Return the [x, y] coordinate for the center point of the cell that contains the specified text.  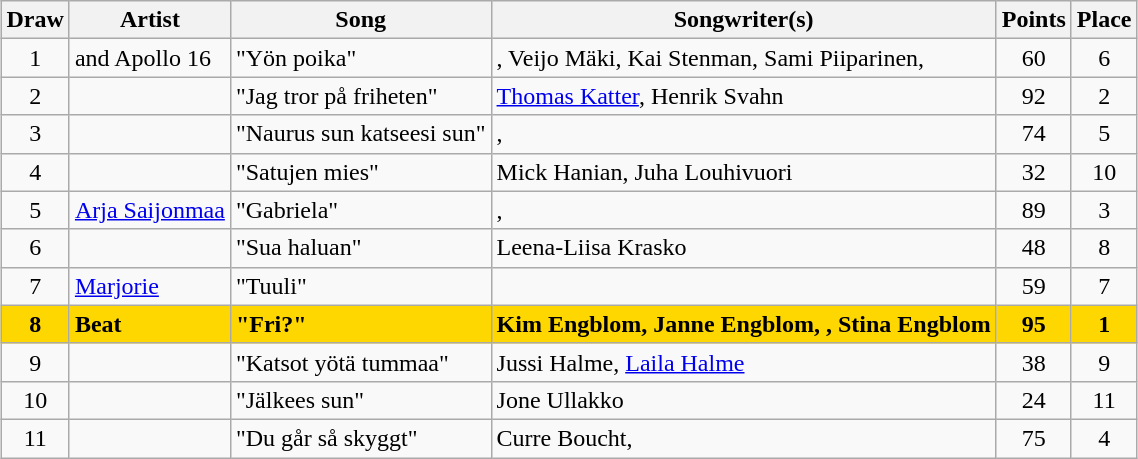
"Jälkees sun" [360, 400]
48 [1034, 248]
Thomas Katter, Henrik Svahn [744, 96]
"Naurus sun katseesi sun" [360, 134]
"Du går så skyggt" [360, 438]
"Satujen mies" [360, 172]
and Apollo 16 [150, 58]
Draw [35, 20]
92 [1034, 96]
Marjorie [150, 286]
59 [1034, 286]
"Fri?" [360, 324]
Artist [150, 20]
Jone Ullakko [744, 400]
Song [360, 20]
"Sua haluan" [360, 248]
32 [1034, 172]
38 [1034, 362]
"Jag tror på friheten" [360, 96]
Curre Boucht, [744, 438]
Beat [150, 324]
95 [1034, 324]
"Gabriela" [360, 210]
Place [1104, 20]
Points [1034, 20]
89 [1034, 210]
, Veijo Mäki, Kai Stenman, Sami Piiparinen, [744, 58]
"Katsot yötä tummaa" [360, 362]
Jussi Halme, Laila Halme [744, 362]
Leena-Liisa Krasko [744, 248]
24 [1034, 400]
Songwriter(s) [744, 20]
Kim Engblom, Janne Engblom, , Stina Engblom [744, 324]
74 [1034, 134]
75 [1034, 438]
"Tuuli" [360, 286]
Arja Saijonmaa [150, 210]
"Yön poika" [360, 58]
Mick Hanian, Juha Louhivuori [744, 172]
60 [1034, 58]
